Extract the [x, y] coordinate from the center of the cell holding the provided text.  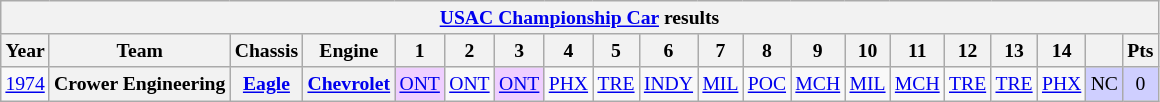
Crower Engineering [140, 84]
8 [767, 50]
7 [720, 50]
11 [917, 50]
Pts [1141, 50]
5 [616, 50]
Eagle [266, 84]
Year [26, 50]
9 [818, 50]
3 [519, 50]
Chevrolet [349, 84]
Chassis [266, 50]
1 [420, 50]
Engine [349, 50]
4 [568, 50]
10 [868, 50]
INDY [668, 84]
1974 [26, 84]
0 [1141, 84]
13 [1014, 50]
12 [967, 50]
USAC Championship Car results [580, 18]
Team [140, 50]
2 [470, 50]
14 [1062, 50]
6 [668, 50]
POC [767, 84]
NC [1104, 84]
